Return the [X, Y] coordinate for the center point of the cell that contains the specified text.  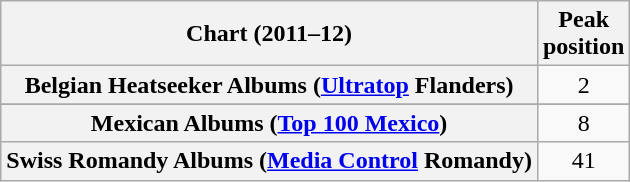
Chart (2011–12) [270, 34]
Mexican Albums (Top 100 Mexico) [270, 123]
Belgian Heatseeker Albums (Ultratop Flanders) [270, 85]
8 [583, 123]
Peakposition [583, 34]
41 [583, 161]
2 [583, 85]
Swiss Romandy Albums (Media Control Romandy) [270, 161]
